Extract the (x, y) coordinate from the center of the cell holding the provided text.  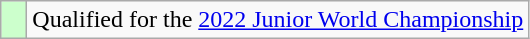
Qualified for the 2022 Junior World Championship (278, 20)
